Return the (X, Y) coordinate for the center point of the cell that contains the specified text.  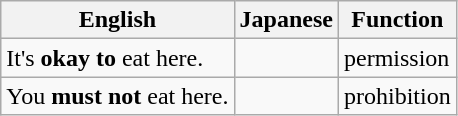
You must not eat here. (118, 96)
Function (397, 20)
permission (397, 58)
Japanese (286, 20)
English (118, 20)
prohibition (397, 96)
It's okay to eat here. (118, 58)
